Provide the (X, Y) coordinate of the cell's center where the given text is located.  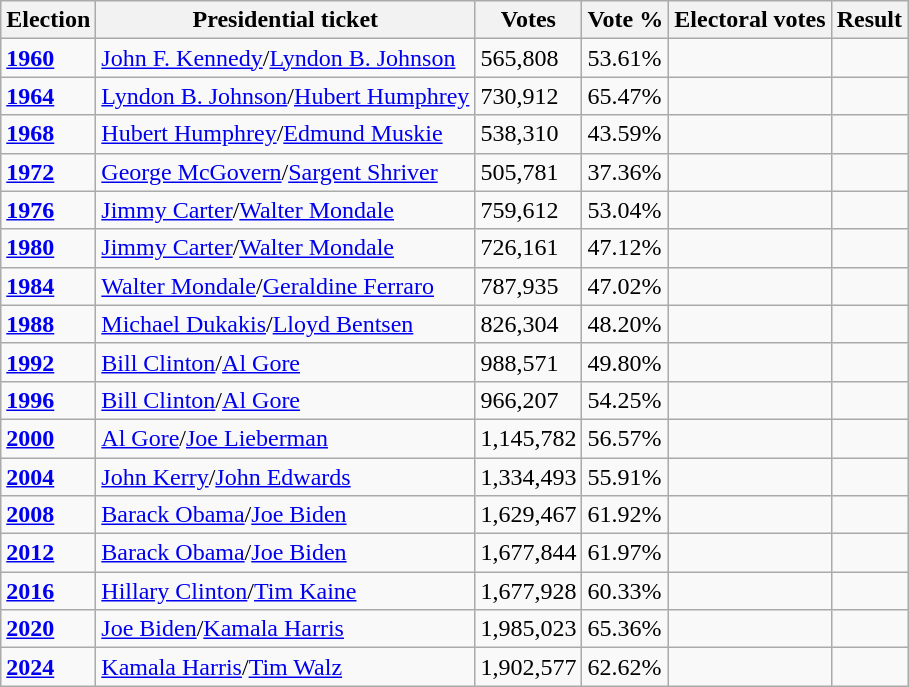
61.97% (626, 553)
George McGovern/Sargent Shriver (286, 172)
56.57% (626, 438)
1,334,493 (528, 477)
49.80% (626, 362)
2024 (48, 667)
53.61% (626, 58)
Walter Mondale/Geraldine Ferraro (286, 286)
Presidential ticket (286, 20)
2016 (48, 591)
Hillary Clinton/Tim Kaine (286, 591)
Joe Biden/Kamala Harris (286, 629)
1,677,928 (528, 591)
47.12% (626, 248)
Vote % (626, 20)
759,612 (528, 210)
1964 (48, 96)
Electoral votes (750, 20)
John F. Kennedy/Lyndon B. Johnson (286, 58)
1960 (48, 58)
505,781 (528, 172)
1,985,023 (528, 629)
2008 (48, 515)
2012 (48, 553)
1980 (48, 248)
2000 (48, 438)
1,145,782 (528, 438)
2004 (48, 477)
538,310 (528, 134)
1,629,467 (528, 515)
1976 (48, 210)
37.36% (626, 172)
54.25% (626, 400)
55.91% (626, 477)
Kamala Harris/Tim Walz (286, 667)
726,161 (528, 248)
1972 (48, 172)
826,304 (528, 324)
60.33% (626, 591)
53.04% (626, 210)
Votes (528, 20)
988,571 (528, 362)
62.62% (626, 667)
1968 (48, 134)
65.36% (626, 629)
966,207 (528, 400)
Election (48, 20)
Al Gore/Joe Lieberman (286, 438)
61.92% (626, 515)
1984 (48, 286)
1996 (48, 400)
43.59% (626, 134)
Michael Dukakis/Lloyd Bentsen (286, 324)
Result (869, 20)
730,912 (528, 96)
Hubert Humphrey/Edmund Muskie (286, 134)
John Kerry/John Edwards (286, 477)
1,902,577 (528, 667)
2020 (48, 629)
565,808 (528, 58)
65.47% (626, 96)
47.02% (626, 286)
1988 (48, 324)
Lyndon B. Johnson/Hubert Humphrey (286, 96)
48.20% (626, 324)
1992 (48, 362)
787,935 (528, 286)
1,677,844 (528, 553)
